Determine the (x, y) coordinate at the center of the cell enclosing the given text.  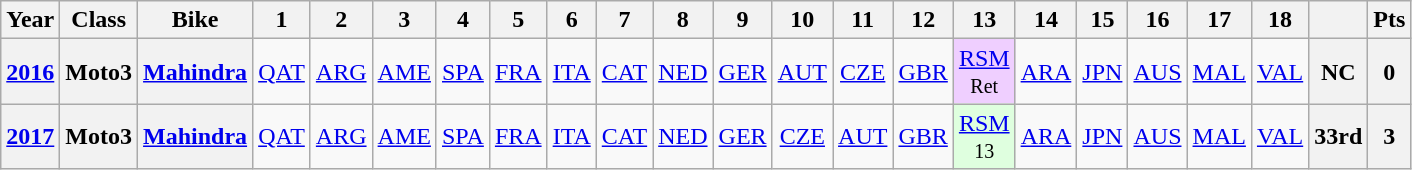
11 (863, 20)
RSM13 (984, 136)
2017 (30, 136)
5 (518, 20)
NC (1338, 72)
6 (572, 20)
Pts (1390, 20)
18 (1280, 20)
10 (802, 20)
8 (683, 20)
RSMRet (984, 72)
Year (30, 20)
1 (282, 20)
0 (1390, 72)
4 (462, 20)
Class (99, 20)
16 (1158, 20)
2016 (30, 72)
7 (624, 20)
14 (1046, 20)
12 (923, 20)
Bike (196, 20)
2 (341, 20)
17 (1219, 20)
33rd (1338, 136)
9 (742, 20)
15 (1102, 20)
13 (984, 20)
